Identify which cell holds the provided text, then report its (x, y) central coordinate. 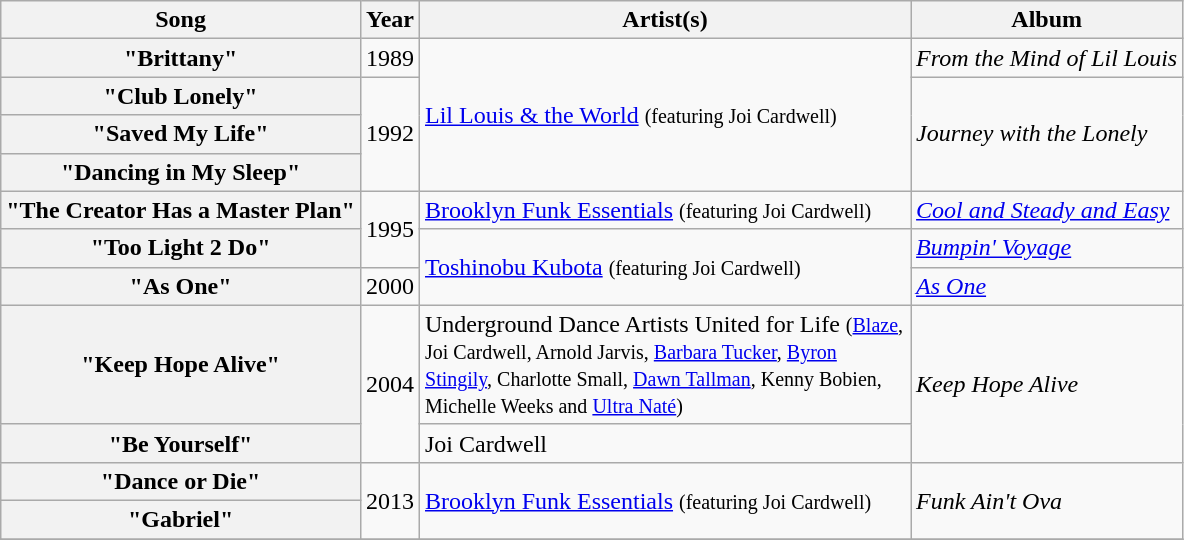
Toshinobu Kubota (featuring Joi Cardwell) (664, 267)
"As One" (181, 286)
Cool and Steady and Easy (1047, 210)
"Gabriel" (181, 519)
"Dancing in My Sleep" (181, 172)
1989 (390, 58)
Lil Louis & the World (featuring Joi Cardwell) (664, 115)
"The Creator Has a Master Plan" (181, 210)
Song (181, 20)
Funk Ain't Ova (1047, 500)
Journey with the Lonely (1047, 134)
Bumpin' Voyage (1047, 248)
As One (1047, 286)
"Saved My Life" (181, 134)
"Dance or Die" (181, 481)
"Too Light 2 Do" (181, 248)
2000 (390, 286)
From the Mind of Lil Louis (1047, 58)
1992 (390, 134)
Joi Cardwell (664, 443)
"Be Yourself" (181, 443)
"Brittany" (181, 58)
1995 (390, 229)
2013 (390, 500)
"Keep Hope Alive" (181, 364)
Year (390, 20)
Keep Hope Alive (1047, 384)
Artist(s) (664, 20)
"Club Lonely" (181, 96)
Album (1047, 20)
2004 (390, 384)
